Extract the [x, y] coordinate from the center of the cell holding the provided text.  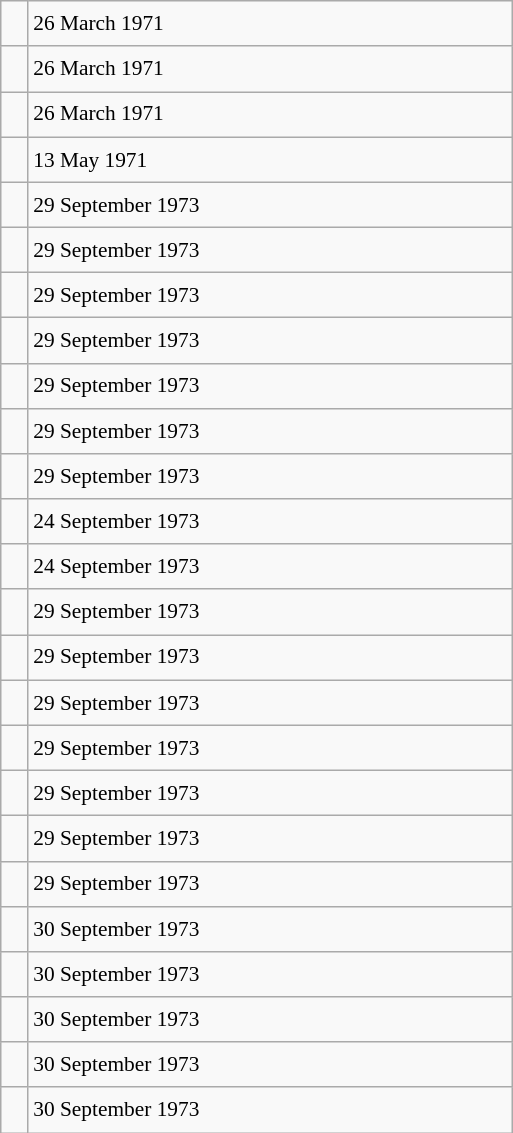
13 May 1971 [270, 160]
